Provide the (x, y) coordinate of the cell's center where the given text is located.  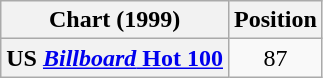
Position (276, 20)
US Billboard Hot 100 (115, 58)
87 (276, 58)
Chart (1999) (115, 20)
